Return (X, Y) of the center of cell containing provided text 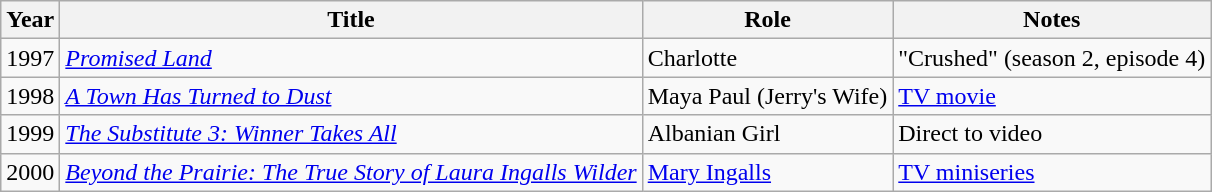
Direct to video (1052, 134)
Mary Ingalls (768, 172)
TV miniseries (1052, 172)
Charlotte (768, 58)
Role (768, 20)
Albanian Girl (768, 134)
A Town Has Turned to Dust (351, 96)
Year (30, 20)
"Crushed" (season 2, episode 4) (1052, 58)
1999 (30, 134)
Beyond the Prairie: The True Story of Laura Ingalls Wilder (351, 172)
TV movie (1052, 96)
Notes (1052, 20)
1997 (30, 58)
Promised Land (351, 58)
The Substitute 3: Winner Takes All (351, 134)
2000 (30, 172)
Maya Paul (Jerry's Wife) (768, 96)
1998 (30, 96)
Title (351, 20)
